From the cell containing the given text, extract its center point as (X, Y) coordinate. 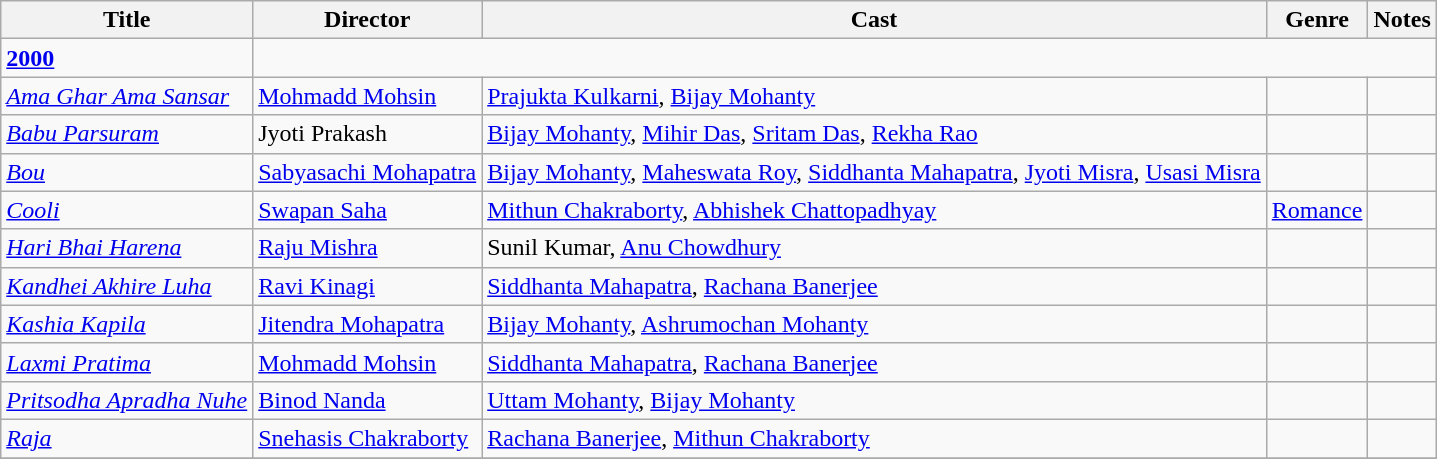
Title (127, 20)
Raja (127, 438)
Raju Mishra (368, 248)
Director (368, 20)
Bijay Mohanty, Maheswata Roy, Siddhanta Mahapatra, Jyoti Misra, Usasi Misra (874, 172)
Rachana Banerjee, Mithun Chakraborty (874, 438)
Jitendra Mohapatra (368, 324)
Prajukta Kulkarni, Bijay Mohanty (874, 96)
Ravi Kinagi (368, 286)
Pritsodha Apradha Nuhe (127, 400)
Mithun Chakraborty, Abhishek Chattopadhyay (874, 210)
Sabyasachi Mohapatra (368, 172)
Babu Parsuram (127, 134)
Hari Bhai Harena (127, 248)
Genre (1317, 20)
Cooli (127, 210)
Binod Nanda (368, 400)
Uttam Mohanty, Bijay Mohanty (874, 400)
Kashia Kapila (127, 324)
Bijay Mohanty, Ashrumochan Mohanty (874, 324)
Laxmi Pratima (127, 362)
Sunil Kumar, Anu Chowdhury (874, 248)
Jyoti Prakash (368, 134)
Swapan Saha (368, 210)
Kandhei Akhire Luha (127, 286)
Ama Ghar Ama Sansar (127, 96)
Snehasis Chakraborty (368, 438)
Notes (1402, 20)
Bou (127, 172)
Cast (874, 20)
Bijay Mohanty, Mihir Das, Sritam Das, Rekha Rao (874, 134)
2000 (127, 58)
Romance (1317, 210)
